Pinpoint the cell where the given text exists, returning its [x, y] midpoint coordinate. 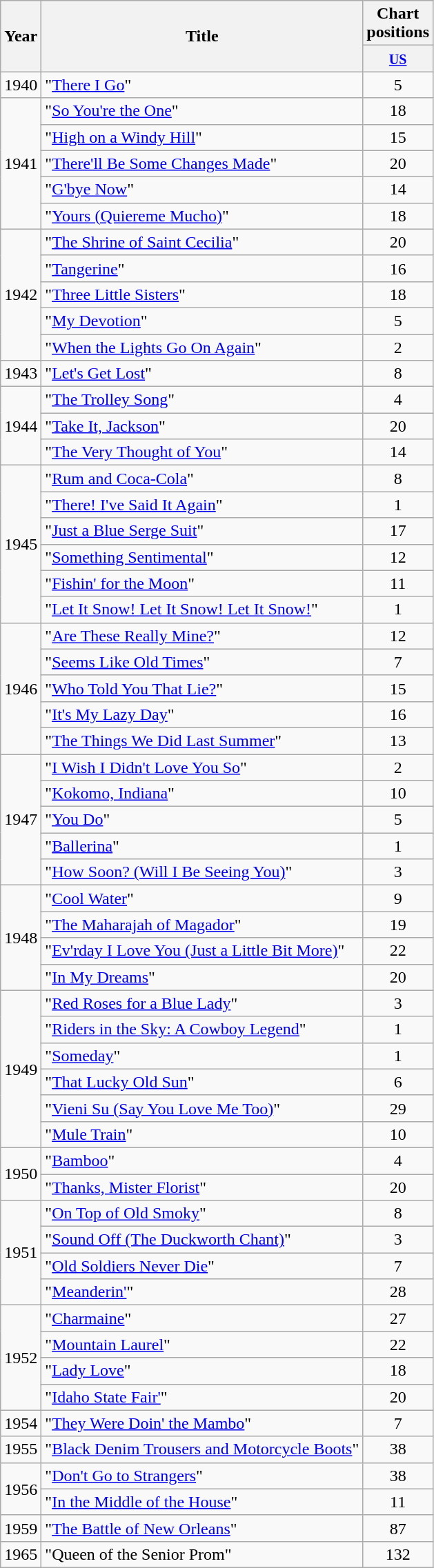
"Take It, Jackson" [202, 426]
"Queen of the Senior Prom" [202, 1554]
"That Lucky Old Sun" [202, 1082]
"Fishin' for the Moon" [202, 583]
"The Trolley Song" [202, 400]
"Let's Get Lost" [202, 374]
"There'll Be Some Changes Made" [202, 163]
1947 [21, 820]
"Idaho State Fair'" [202, 1397]
19 [398, 925]
"Something Sentimental" [202, 557]
"Bamboo" [202, 1160]
"Charmaine" [202, 1318]
"Tangerine" [202, 268]
"The Battle of New Orleans" [202, 1528]
"The Shrine of Saint Cecilia" [202, 242]
9 [398, 898]
"I Wish I Didn't Love You So" [202, 767]
29 [398, 1108]
"Old Soldiers Never Die" [202, 1266]
"Are These Really Mine?" [202, 636]
1942 [21, 294]
"Mule Train" [202, 1134]
1949 [21, 1069]
1941 [21, 163]
1956 [21, 1489]
"There I Go" [202, 85]
"On Top of Old Smoky" [202, 1214]
1946 [21, 688]
27 [398, 1318]
"Red Roses for a Blue Lady" [202, 1003]
Year [21, 36]
"The Things We Did Last Summer" [202, 741]
1943 [21, 374]
1965 [21, 1554]
"Rum and Coca-Cola" [202, 479]
"In My Dreams" [202, 977]
87 [398, 1528]
"Who Told You That Lie?" [202, 688]
"Just a Blue Serge Suit" [202, 531]
US [398, 59]
28 [398, 1292]
Chart positions [398, 23]
"You Do" [202, 820]
"Black Denim Trousers and Motorcycle Boots" [202, 1449]
"High on a Windy Hill" [202, 137]
"Cool Water" [202, 898]
1955 [21, 1449]
"Lady Love" [202, 1371]
"Ballerina" [202, 846]
"My Devotion" [202, 321]
"It's My Lazy Day" [202, 714]
1951 [21, 1253]
"Sound Off (The Duckworth Chant)" [202, 1240]
1945 [21, 544]
132 [398, 1554]
17 [398, 531]
"They Were Doin' the Mambo" [202, 1423]
"Don't Go to Strangers" [202, 1476]
"Let It Snow! Let It Snow! Let It Snow!" [202, 610]
"Three Little Sisters" [202, 294]
1940 [21, 85]
"In the Middle of the House" [202, 1502]
Title [202, 36]
1950 [21, 1174]
1948 [21, 938]
"G'bye Now" [202, 190]
"When the Lights Go On Again" [202, 347]
"The Maharajah of Magador" [202, 925]
"There! I've Said It Again" [202, 505]
"How Soon? (Will I Be Seeing You)" [202, 872]
13 [398, 741]
1954 [21, 1423]
6 [398, 1082]
"Thanks, Mister Florist" [202, 1187]
"Riders in the Sky: A Cowboy Legend" [202, 1029]
"Kokomo, Indiana" [202, 794]
"Someday" [202, 1056]
"Vieni Su (Say You Love Me Too)" [202, 1108]
1944 [21, 426]
"The Very Thought of You" [202, 452]
"So You're the One" [202, 111]
1952 [21, 1358]
"Meanderin'" [202, 1292]
"Ev'rday I Love You (Just a Little Bit More)" [202, 951]
"Mountain Laurel" [202, 1345]
"Seems Like Old Times" [202, 662]
1959 [21, 1528]
"Yours (Quiereme Mucho)" [202, 216]
